Find where the given text appears and provide that cell's center as (X, Y) coordinate. 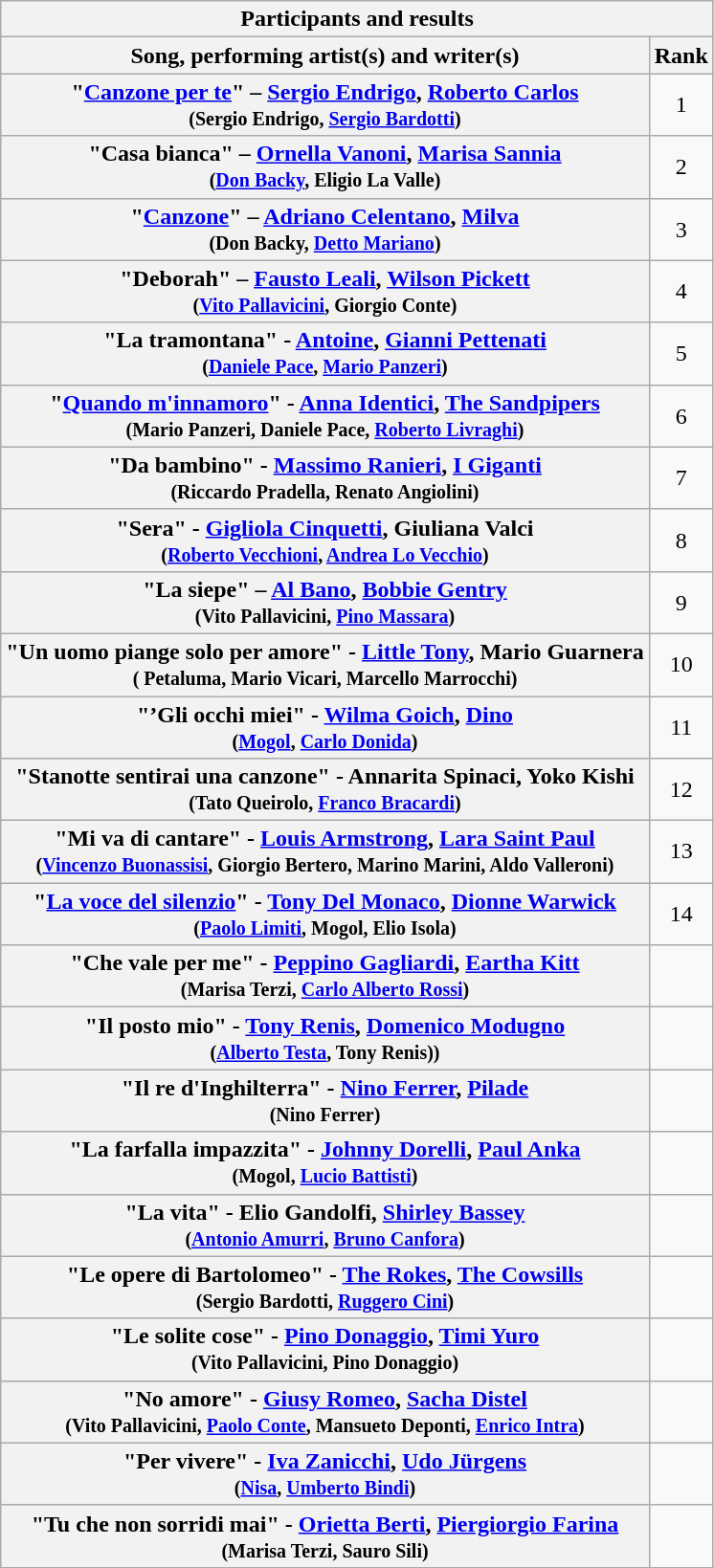
"Le opere di Bartolomeo" - The Rokes, The Cowsills (Sergio Bardotti, Ruggero Cini) (325, 1288)
"Deborah" – Fausto Leali, Wilson Pickett (Vito Pallavicini, Giorgio Conte) (325, 291)
"’Gli occhi miei" - Wilma Goich, Dino (Mogol, Carlo Donida) (325, 727)
Participants and results (358, 19)
12 (681, 790)
"La tramontana" - Antoine, Gianni Pettenati (Daniele Pace, Mario Panzeri) (325, 354)
2 (681, 166)
Rank (681, 55)
"Che vale per me" - Peppino Gagliardi, Eartha Kitt (Marisa Terzi, Carlo Alberto Rossi) (325, 976)
"La farfalla impazzita" - Johnny Dorelli, Paul Anka (Mogol, Lucio Battisti) (325, 1163)
7 (681, 478)
"La siepe" – Al Bano, Bobbie Gentry (Vito Pallavicini, Pino Massara) (325, 603)
3 (681, 230)
"Casa bianca" – Ornella Vanoni, Marisa Sannia (Don Backy, Eligio La Valle) (325, 166)
"La voce del silenzio" - Tony Del Monaco, Dionne Warwick (Paolo Limiti, Mogol, Elio Isola) (325, 915)
10 (681, 664)
4 (681, 291)
"Tu che non sorridi mai" - Orietta Berti, Piergiorgio Farina (Marisa Terzi, Sauro Sili) (325, 1536)
"Un uomo piange solo per amore" - Little Tony, Mario Guarnera ( Petaluma, Mario Vicari, Marcello Marrocchi) (325, 664)
9 (681, 603)
"Da bambino" - Massimo Ranieri, I Giganti (Riccardo Pradella, Renato Angiolini) (325, 478)
6 (681, 415)
"Mi va di cantare" - Louis Armstrong, Lara Saint Paul (Vincenzo Buonassisi, Giorgio Bertero, Marino Marini, Aldo Valleroni) (325, 851)
"Stanotte sentirai una canzone" - Annarita Spinaci, Yoko Kishi (Tato Queirolo, Franco Bracardi) (325, 790)
"Canzone per te" – Sergio Endrigo, Roberto Carlos (Sergio Endrigo, Sergio Bardotti) (325, 105)
11 (681, 727)
"Il re d'Inghilterra" - Nino Ferrer, Pilade (Nino Ferrer) (325, 1100)
"La vita" - Elio Gandolfi, Shirley Bassey (Antonio Amurri, Bruno Canfora) (325, 1225)
Song, performing artist(s) and writer(s) (325, 55)
"Per vivere" - Iva Zanicchi, Udo Jürgens (Nisa, Umberto Bindi) (325, 1473)
"Il posto mio" - Tony Renis, Domenico Modugno (Alberto Testa, Tony Renis)) (325, 1039)
"Quando m'innamoro" - Anna Identici, The Sandpipers (Mario Panzeri, Daniele Pace, Roberto Livraghi) (325, 415)
"No amore" - Giusy Romeo, Sacha Distel (Vito Pallavicini, Paolo Conte, Mansueto Deponti, Enrico Intra) (325, 1412)
5 (681, 354)
14 (681, 915)
"Canzone" – Adriano Celentano, Milva (Don Backy, Detto Mariano) (325, 230)
13 (681, 851)
"Le solite cose" - Pino Donaggio, Timi Yuro (Vito Pallavicini, Pino Donaggio) (325, 1349)
8 (681, 540)
"Sera" - Gigliola Cinquetti, Giuliana Valci (Roberto Vecchioni, Andrea Lo Vecchio) (325, 540)
1 (681, 105)
